From the cell containing the given text, extract its center point as (X, Y) coordinate. 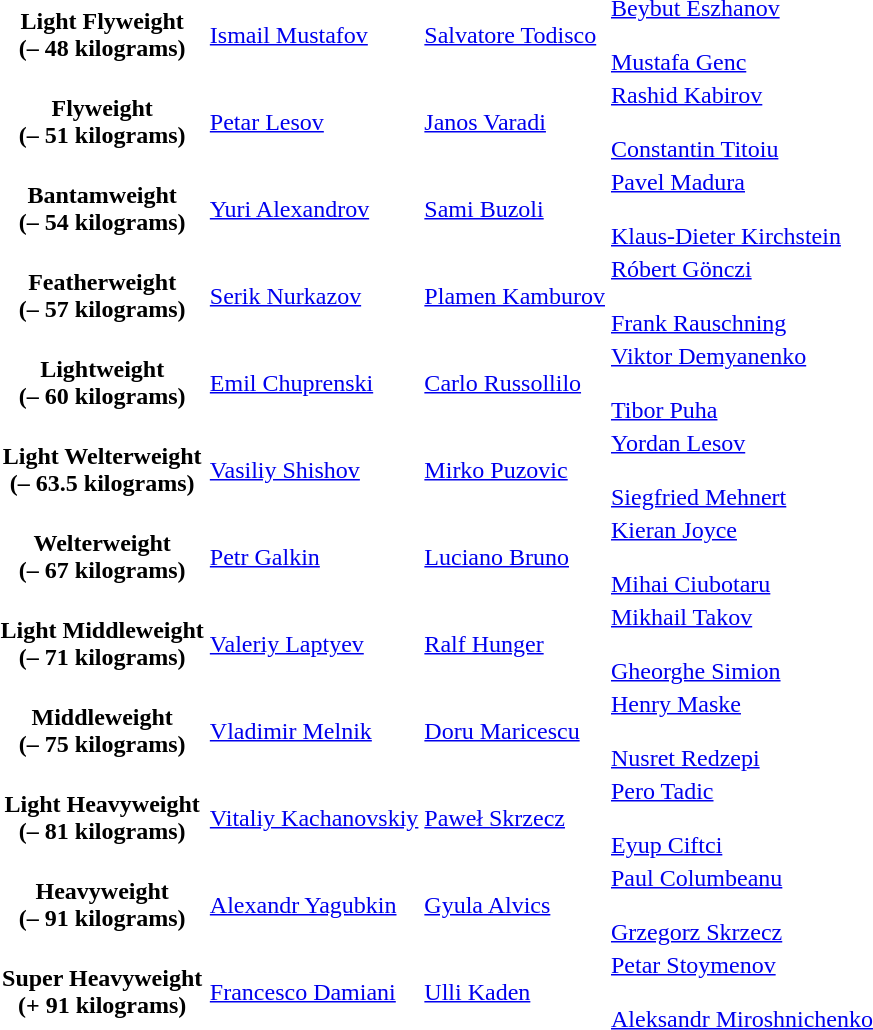
Paweł Skrzecz (515, 818)
Gyula Alvics (515, 905)
Petar Lesov (314, 122)
Serik Nurkazov (314, 296)
Mirko Puzovic (515, 470)
Ralf Hunger (515, 644)
Carlo Russollilo (515, 383)
Emil Chuprenski (314, 383)
Petr Galkin (314, 557)
Valeriy Laptyev (314, 644)
Janos Varadi (515, 122)
Alexandr Yagubkin (314, 905)
Vitaliy Kachanovskiy (314, 818)
Vladimir Melnik (314, 731)
Vasiliy Shishov (314, 470)
Sami Buzoli (515, 209)
Yuri Alexandrov (314, 209)
Plamen Kamburov (515, 296)
Doru Maricescu (515, 731)
Luciano Bruno (515, 557)
